Scan for the cell matching the given text and deliver its (x, y) coordinate at center. 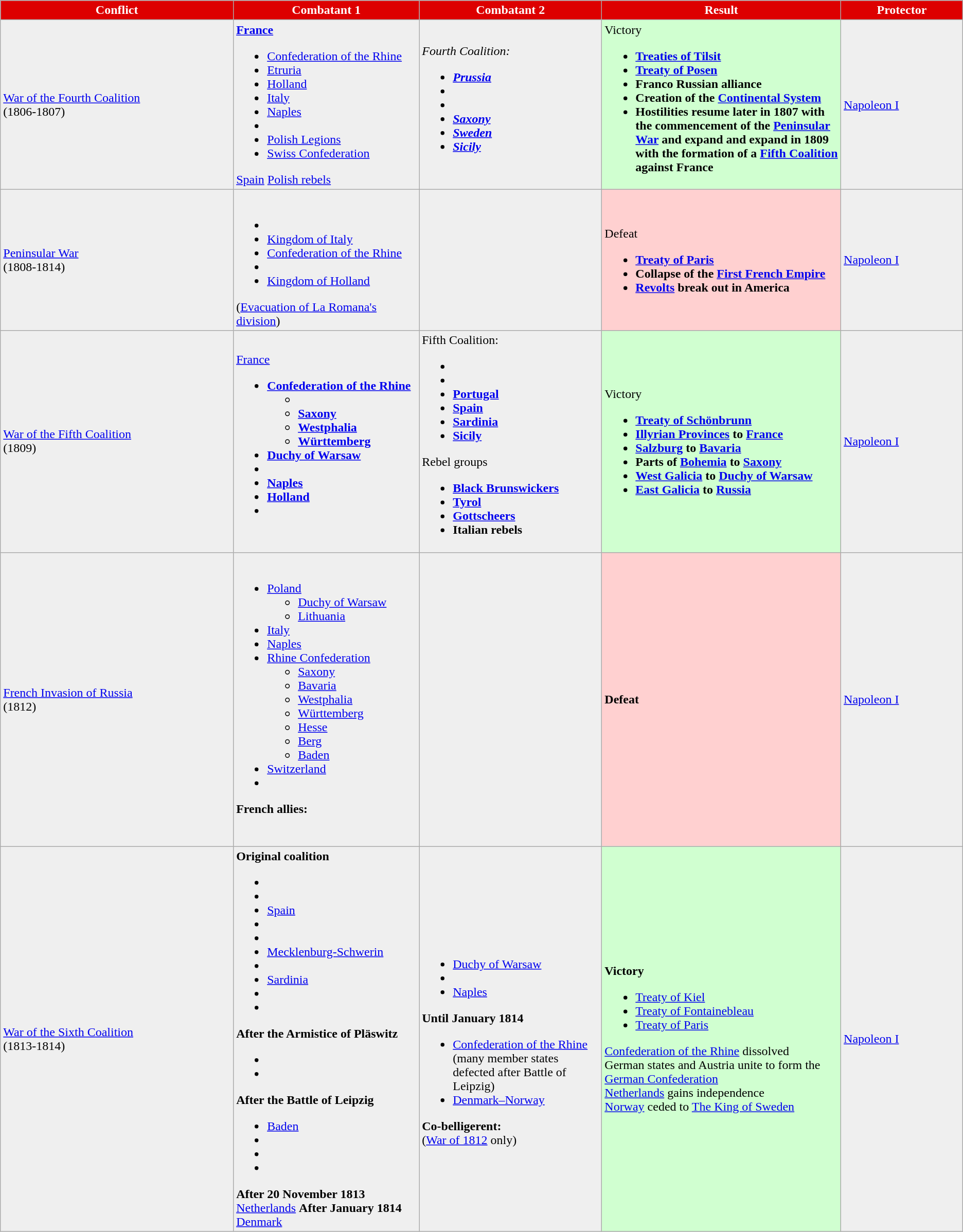
DefeatTreaty of ParisCollapse of the First French EmpireRevolts break out in America (721, 260)
French Invasion of Russia(1812) (117, 699)
FranceConfederation of the Rhine Etruria Holland Italy Naples Polish Legions Swiss Confederation Spain Polish rebels (326, 105)
Fourth Coalition: Prussia Saxony Sweden Sicily (510, 105)
Combatant 1 (326, 10)
FranceConfederation of the Rhine Saxony Westphalia Württemberg Duchy of Warsaw Naples Holland (326, 441)
Peninsular War(1808-1814) (117, 260)
Defeat (721, 699)
Combatant 2 (510, 10)
Result (721, 10)
War of the Sixth Coalition(1813-1814) (117, 1039)
War of the Fifth Coalition(1809) (117, 441)
War of the Fourth Coalition(1806-1807) (117, 105)
Conflict (117, 10)
Protector (902, 10)
Fifth Coalition: Portugal Spain Sardinia SicilyRebel groups Black Brunswickers Tyrol GottscheersItalian rebels (510, 441)
Kingdom of ItalyConfederation of the Rhine Kingdom of Holland (Evacuation of La Romana's division) (326, 260)
PolandDuchy of WarsawLithuania Italy NaplesRhine Confederation Saxony Bavaria Westphalia Württemberg Hesse Berg Baden SwitzerlandFrench allies: (326, 699)
